For the text-containing cell, return its midpoint in [x, y] coordinate format. 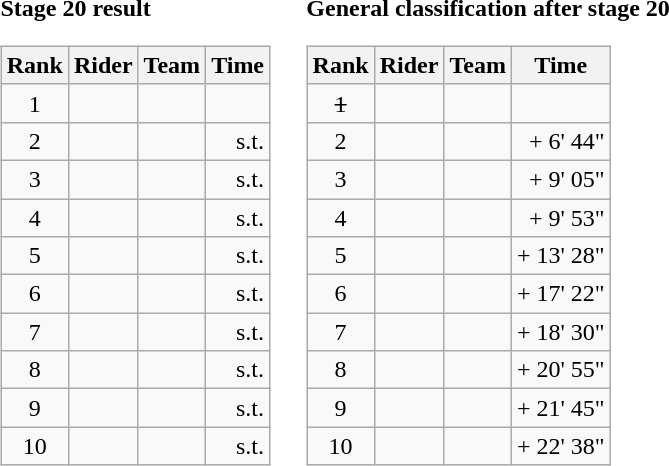
+ 20' 55" [560, 370]
+ 18' 30" [560, 332]
+ 9' 05" [560, 179]
+ 17' 22" [560, 294]
+ 13' 28" [560, 256]
+ 22' 38" [560, 446]
+ 21' 45" [560, 408]
+ 6' 44" [560, 141]
+ 9' 53" [560, 217]
